Locate the cell with the specified text and output its [x, y] center coordinate. 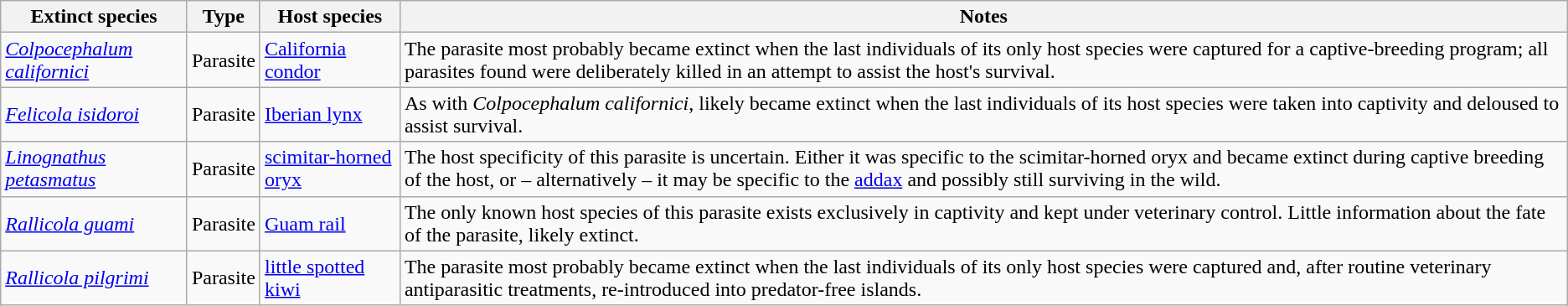
Felicola isidoroi [94, 114]
scimitar-horned oryx [330, 169]
Linognathus petasmatus [94, 169]
little spotted kiwi [330, 278]
Type [223, 17]
Rallicola pilgrimi [94, 278]
Guam rail [330, 223]
Extinct species [94, 17]
Host species [330, 17]
California condor [330, 60]
Rallicola guami [94, 223]
Iberian lynx [330, 114]
Notes [983, 17]
Colpocephalum californici [94, 60]
